Scan for the cell matching the given text and deliver its (x, y) coordinate at center. 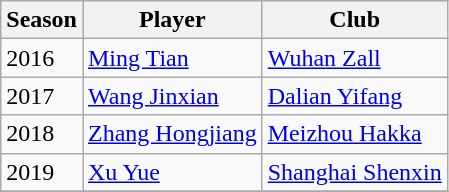
2018 (42, 134)
Shanghai Shenxin (354, 172)
Wuhan Zall (354, 58)
2019 (42, 172)
Xu Yue (172, 172)
Zhang Hongjiang (172, 134)
2016 (42, 58)
Ming Tian (172, 58)
Wang Jinxian (172, 96)
Club (354, 20)
2017 (42, 96)
Meizhou Hakka (354, 134)
Dalian Yifang (354, 96)
Season (42, 20)
Player (172, 20)
